Determine the (x, y) coordinate at the center of the cell enclosing the given text.  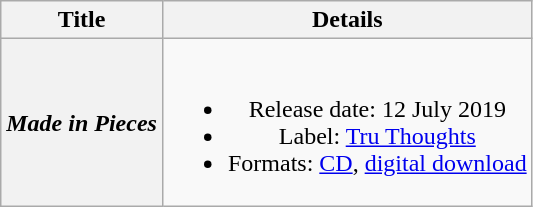
Title (82, 20)
Release date: 12 July 2019Label: Tru ThoughtsFormats: CD, digital download (347, 122)
Details (347, 20)
Made in Pieces (82, 122)
